Search for the cell housing the specified text and yield its [x, y] center coordinate. 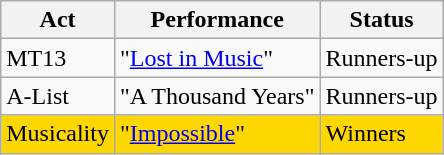
Performance [217, 20]
Act [58, 20]
"A Thousand Years" [217, 96]
Status [382, 20]
"Lost in Music" [217, 58]
Musicality [58, 134]
"Impossible" [217, 134]
A-List [58, 96]
MT13 [58, 58]
Winners [382, 134]
